Return [x, y] of the center of cell containing provided text 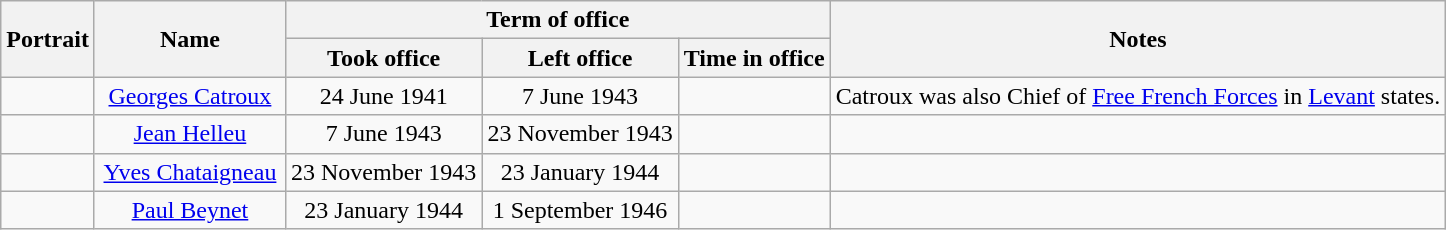
Name [190, 39]
Jean Helleu [190, 134]
Georges Catroux [190, 96]
Left office [580, 58]
Catroux was also Chief of Free French Forces in Levant states. [1138, 96]
24 June 1941 [383, 96]
Took office [383, 58]
Time in office [754, 58]
Paul Beynet [190, 210]
1 September 1946 [580, 210]
Yves Chataigneau [190, 172]
Term of office [558, 20]
Portrait [48, 39]
Notes [1138, 39]
